Capture the cell that displays the provided text and extract its [x, y] central coordinate. 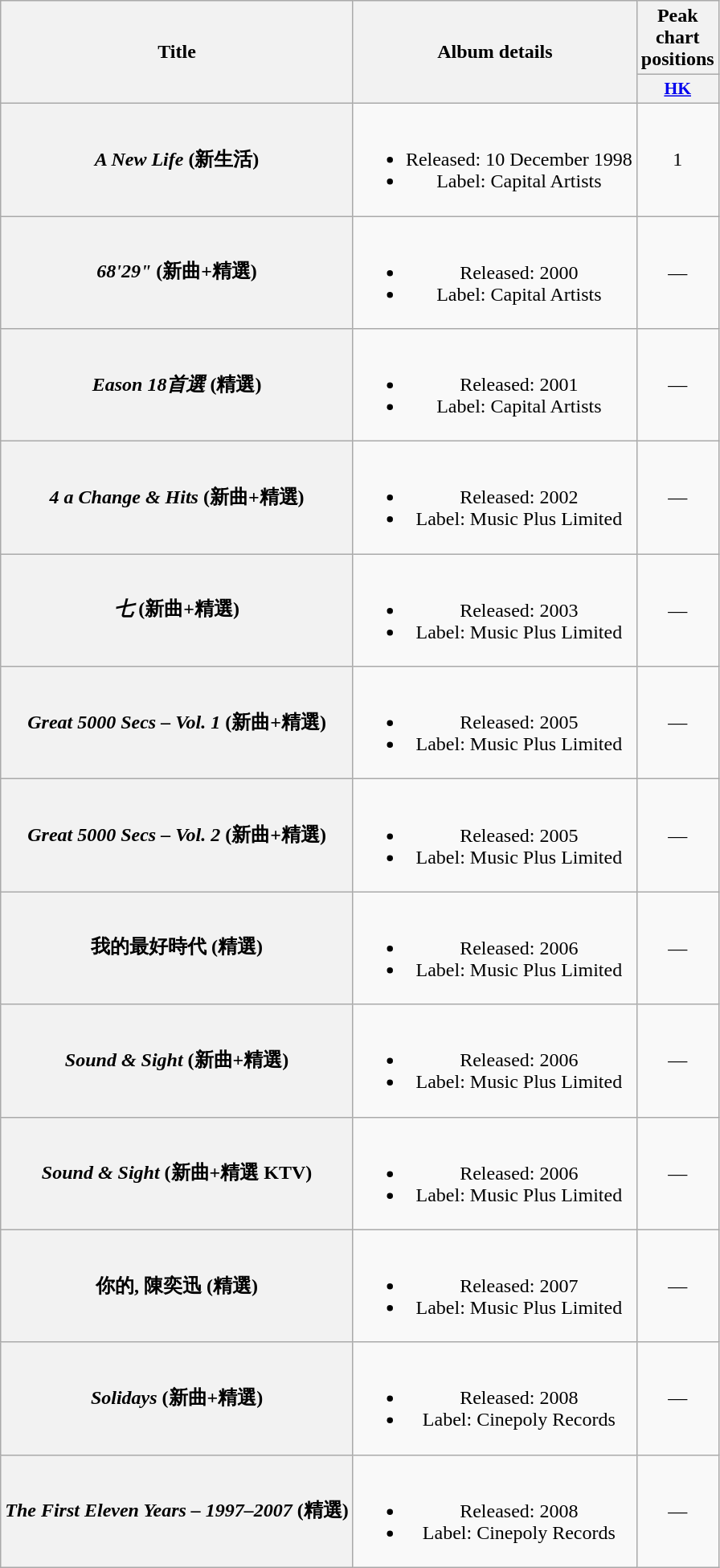
Album details [495, 52]
Eason 18首選 (精選) [177, 385]
七 (新曲+精選) [177, 610]
Title [177, 52]
68'29" (新曲+精選) [177, 272]
Released: 2003Label: Music Plus Limited [495, 610]
Sound & Sight (新曲+精選) [177, 1061]
Great 5000 Secs – Vol. 1 (新曲+精選) [177, 723]
Great 5000 Secs – Vol. 2 (新曲+精選) [177, 835]
Released: 2007Label: Music Plus Limited [495, 1286]
The First Eleven Years – 1997–2007 (精選) [177, 1511]
Peak chart positions [677, 38]
Released: 2000Label: Capital Artists [495, 272]
Solidays (新曲+精選) [177, 1398]
HK [677, 89]
我的最好時代 (精選) [177, 948]
你的, 陳奕迅 (精選) [177, 1286]
Sound & Sight (新曲+精選 KTV) [177, 1173]
Released: 10 December 1998Label: Capital Artists [495, 159]
A New Life (新生活) [177, 159]
Released: 2001Label: Capital Artists [495, 385]
Released: 2002Label: Music Plus Limited [495, 498]
1 [677, 159]
4 a Change & Hits (新曲+精選) [177, 498]
